Return [X, Y] of the center of cell containing provided text 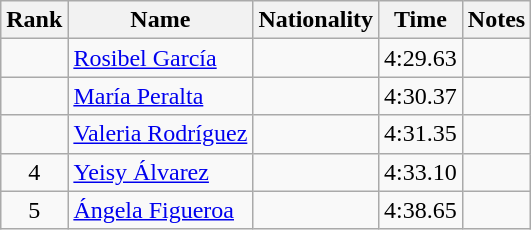
Notes [496, 20]
Time [421, 20]
4:38.65 [421, 210]
4:31.35 [421, 134]
Name [160, 20]
Nationality [316, 20]
5 [34, 210]
Rosibel García [160, 58]
Rank [34, 20]
4:29.63 [421, 58]
Valeria Rodríguez [160, 134]
Yeisy Álvarez [160, 172]
4:33.10 [421, 172]
4 [34, 172]
Ángela Figueroa [160, 210]
María Peralta [160, 96]
4:30.37 [421, 96]
